Pinpoint the cell where the given text exists, returning its [x, y] midpoint coordinate. 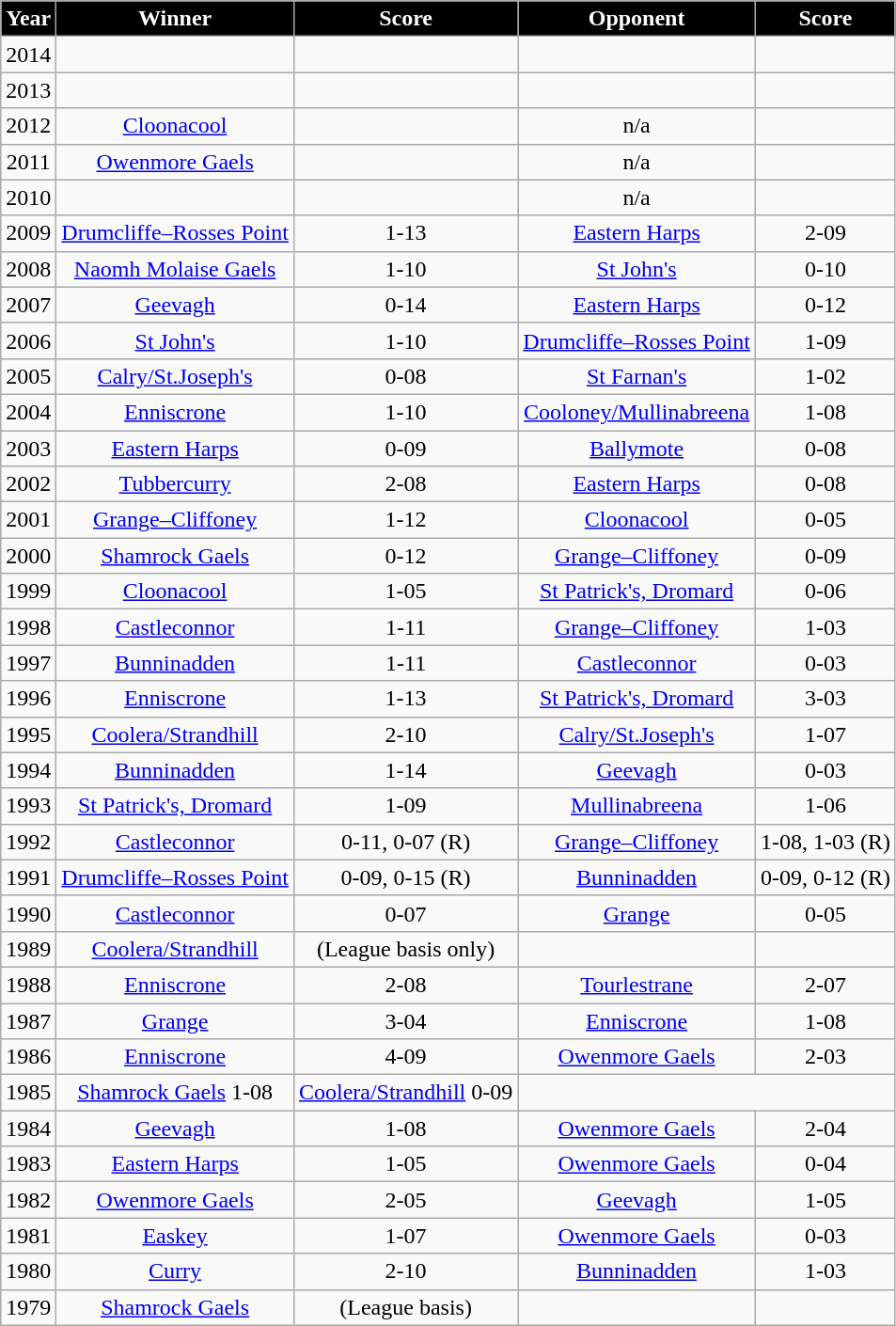
2-09 [825, 233]
1-12 [405, 520]
1998 [28, 627]
2014 [28, 55]
1994 [28, 770]
1-08, 1-03 (R) [825, 842]
Winner [175, 19]
2007 [28, 305]
0-06 [825, 592]
Tubbercurry [175, 484]
2013 [28, 90]
0-07 [405, 913]
Ballymote [637, 449]
(League basis only) [405, 949]
2-07 [825, 985]
2005 [28, 376]
Mullinabreena [637, 806]
2011 [28, 162]
1988 [28, 985]
1990 [28, 913]
3-03 [825, 699]
Curry [175, 1271]
0-10 [825, 269]
3-04 [405, 1020]
1982 [28, 1200]
Cooloney/Mullinabreena [637, 412]
2-03 [825, 1057]
2-05 [405, 1200]
1986 [28, 1057]
1-14 [405, 770]
(League basis) [405, 1307]
1997 [28, 663]
1-02 [825, 376]
0-09, 0-15 (R) [405, 877]
2002 [28, 484]
2001 [28, 520]
1987 [28, 1020]
Shamrock Gaels 1-08 [175, 1093]
St Farnan's [637, 376]
1991 [28, 877]
1989 [28, 949]
1995 [28, 734]
1-06 [825, 806]
2008 [28, 269]
1983 [28, 1164]
Coolera/Strandhill 0-09 [405, 1093]
Easkey [175, 1236]
1985 [28, 1093]
2009 [28, 233]
1996 [28, 699]
2004 [28, 412]
Opponent [637, 19]
0-11, 0-07 (R) [405, 842]
Tourlestrane [637, 985]
2012 [28, 126]
2-04 [825, 1129]
4-09 [405, 1057]
1979 [28, 1307]
1992 [28, 842]
2010 [28, 197]
Year [28, 19]
1980 [28, 1271]
2006 [28, 340]
0-14 [405, 305]
0-04 [825, 1164]
Naomh Molaise Gaels [175, 269]
1993 [28, 806]
2003 [28, 449]
1981 [28, 1236]
2000 [28, 556]
0-09, 0-12 (R) [825, 877]
1999 [28, 592]
1984 [28, 1129]
